Detect which cell encompasses the target text, then output its [X, Y] center coordinate. 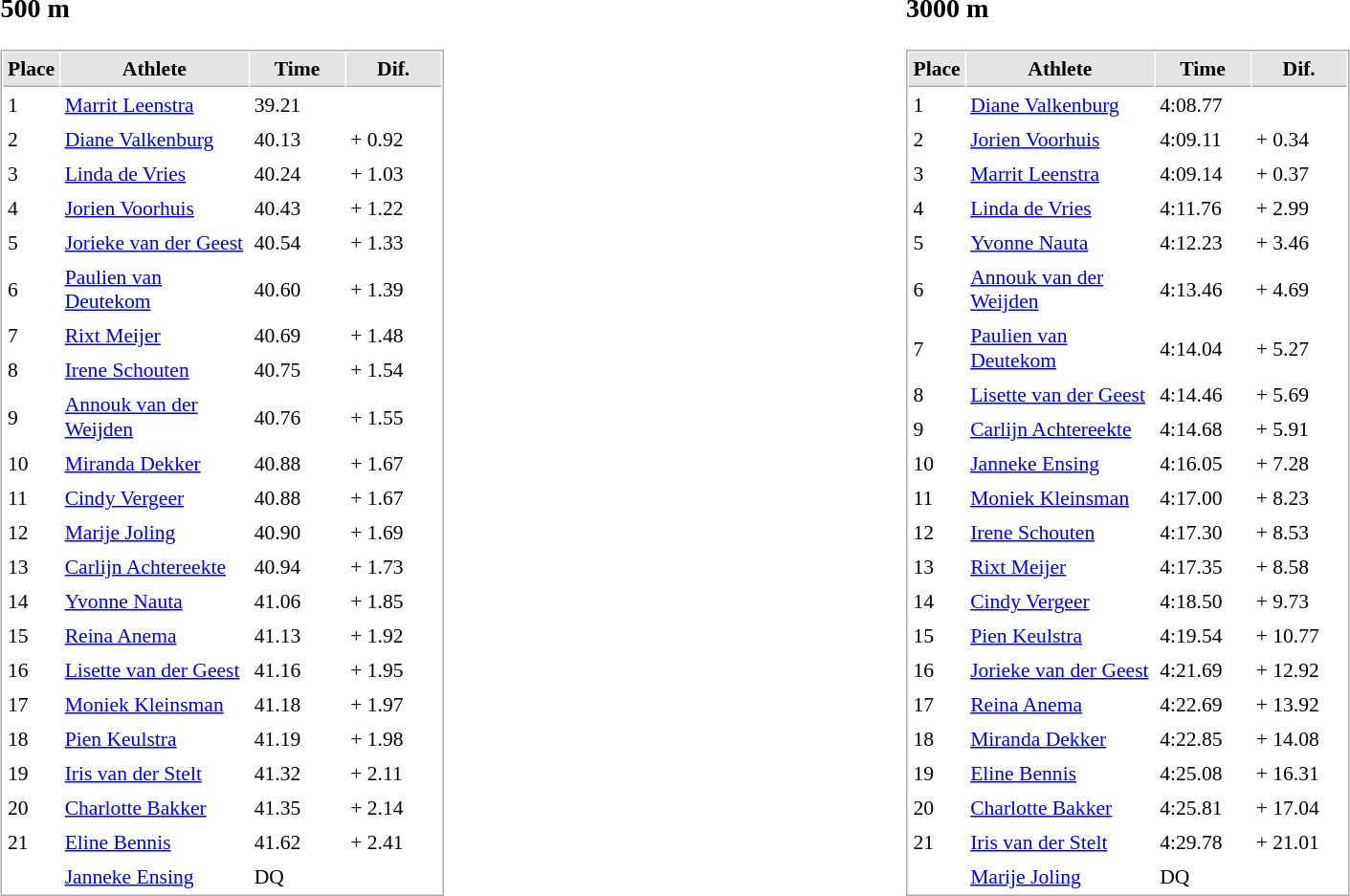
+ 1.39 [394, 290]
+ 1.54 [394, 371]
4:12.23 [1204, 243]
4:22.69 [1204, 705]
39.21 [297, 105]
4:22.85 [1204, 739]
+ 1.69 [394, 533]
41.06 [297, 601]
+ 0.37 [1299, 174]
+ 7.28 [1299, 464]
40.60 [297, 290]
4:14.68 [1204, 429]
+ 0.92 [394, 140]
+ 4.69 [1299, 290]
+ 8.58 [1299, 567]
+ 2.11 [394, 774]
+ 5.91 [1299, 429]
+ 1.98 [394, 739]
40.94 [297, 567]
+ 2.99 [1299, 208]
+ 0.34 [1299, 140]
41.16 [297, 670]
+ 1.03 [394, 174]
40.69 [297, 337]
+ 1.73 [394, 567]
+ 1.97 [394, 705]
+ 2.14 [394, 808]
4:17.30 [1204, 533]
4:11.76 [1204, 208]
4:17.00 [1204, 498]
40.13 [297, 140]
40.24 [297, 174]
+ 13.92 [1299, 705]
4:08.77 [1204, 105]
4:18.50 [1204, 601]
4:19.54 [1204, 636]
4:21.69 [1204, 670]
4:13.46 [1204, 290]
+ 5.27 [1299, 349]
4:09.11 [1204, 140]
40.43 [297, 208]
4:25.81 [1204, 808]
+ 1.55 [394, 418]
41.18 [297, 705]
+ 1.22 [394, 208]
+ 14.08 [1299, 739]
4:25.08 [1204, 774]
+ 10.77 [1299, 636]
+ 8.23 [1299, 498]
41.62 [297, 842]
+ 17.04 [1299, 808]
41.19 [297, 739]
4:09.14 [1204, 174]
+ 16.31 [1299, 774]
+ 2.41 [394, 842]
40.90 [297, 533]
4:29.78 [1204, 842]
+ 1.95 [394, 670]
4:14.04 [1204, 349]
+ 1.33 [394, 243]
41.13 [297, 636]
40.76 [297, 418]
+ 9.73 [1299, 601]
4:14.46 [1204, 395]
+ 1.92 [394, 636]
+ 5.69 [1299, 395]
4:17.35 [1204, 567]
+ 12.92 [1299, 670]
+ 21.01 [1299, 842]
41.32 [297, 774]
40.54 [297, 243]
+ 1.85 [394, 601]
+ 3.46 [1299, 243]
+ 1.48 [394, 337]
4:16.05 [1204, 464]
41.35 [297, 808]
40.75 [297, 371]
+ 8.53 [1299, 533]
